Scan for the cell matching the given text and deliver its (x, y) coordinate at center. 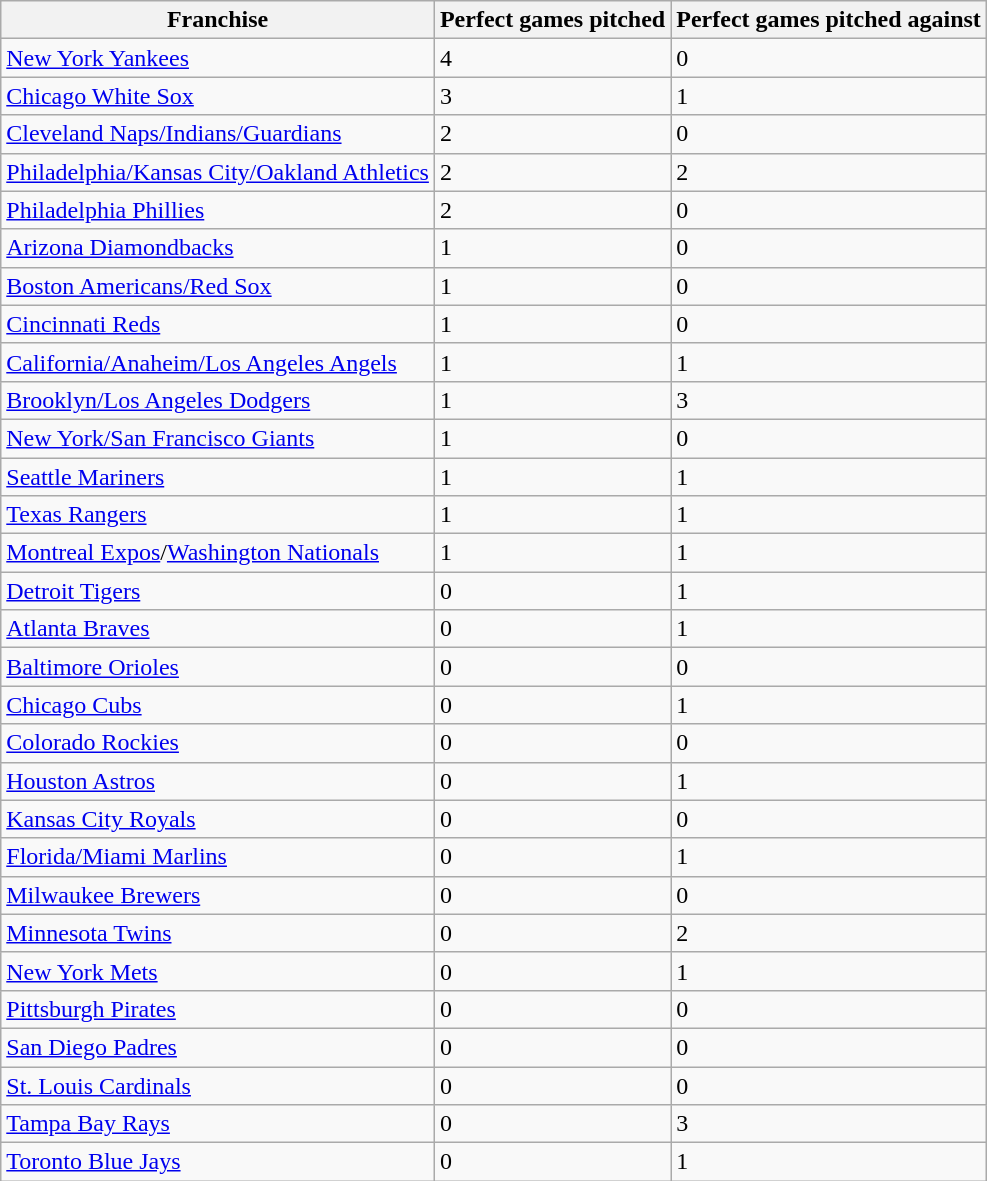
Cleveland Naps/Indians/Guardians (218, 134)
New York/San Francisco Giants (218, 438)
Florida/Miami Marlins (218, 857)
Milwaukee Brewers (218, 895)
Seattle Mariners (218, 477)
Detroit Tigers (218, 591)
California/Anaheim/Los Angeles Angels (218, 362)
4 (552, 58)
Colorado Rockies (218, 743)
Toronto Blue Jays (218, 1162)
New York Yankees (218, 58)
Baltimore Orioles (218, 667)
Brooklyn/Los Angeles Dodgers (218, 400)
Philadelphia Phillies (218, 210)
St. Louis Cardinals (218, 1085)
Tampa Bay Rays (218, 1124)
San Diego Padres (218, 1047)
Houston Astros (218, 781)
Kansas City Royals (218, 819)
Chicago Cubs (218, 705)
Montreal Expos/Washington Nationals (218, 553)
Philadelphia/Kansas City/Oakland Athletics (218, 172)
Atlanta Braves (218, 629)
Franchise (218, 20)
Pittsburgh Pirates (218, 1009)
Chicago White Sox (218, 96)
Boston Americans/Red Sox (218, 286)
Perfect games pitched against (829, 20)
New York Mets (218, 971)
Cincinnati Reds (218, 324)
Texas Rangers (218, 515)
Arizona Diamondbacks (218, 248)
Perfect games pitched (552, 20)
Minnesota Twins (218, 933)
